Detect which cell encompasses the target text, then output its (x, y) center coordinate. 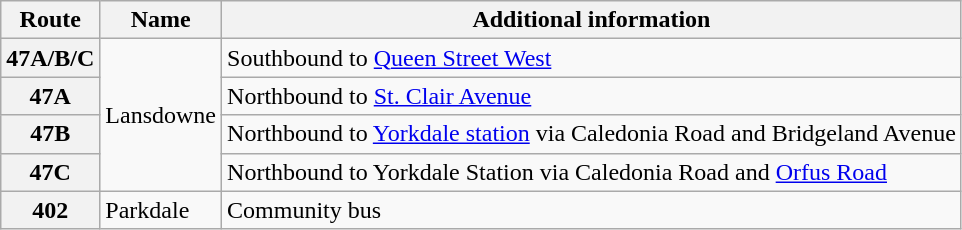
Community bus (592, 210)
47C (50, 172)
Southbound to Queen Street West (592, 58)
Northbound to Yorkdale Station via Caledonia Road and Orfus Road (592, 172)
47B (50, 134)
Route (50, 20)
Lansdowne (161, 115)
Name (161, 20)
47A/B/C (50, 58)
Additional information (592, 20)
Northbound to St. Clair Avenue (592, 96)
47A (50, 96)
Parkdale (161, 210)
402 (50, 210)
Northbound to Yorkdale station via Caledonia Road and Bridgeland Avenue (592, 134)
